Provide the [x, y] coordinate of the cell's center where the given text is located.  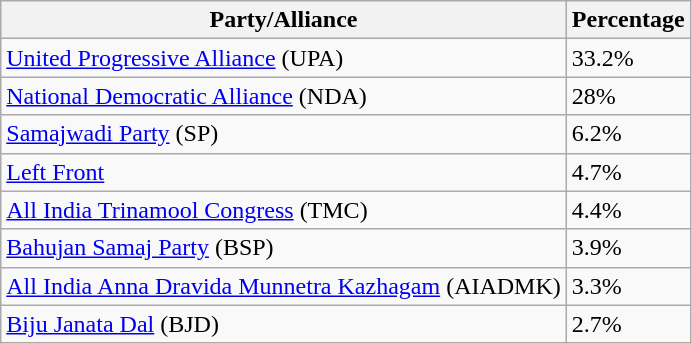
33.2% [628, 58]
National Democratic Alliance (NDA) [284, 96]
2.7% [628, 324]
3.9% [628, 248]
Party/Alliance [284, 20]
Biju Janata Dal (BJD) [284, 324]
Samajwadi Party (SP) [284, 134]
6.2% [628, 134]
Left Front [284, 172]
Percentage [628, 20]
All India Anna Dravida Munnetra Kazhagam (AIADMK) [284, 286]
United Progressive Alliance (UPA) [284, 58]
28% [628, 96]
3.3% [628, 286]
4.7% [628, 172]
Bahujan Samaj Party (BSP) [284, 248]
4.4% [628, 210]
All India Trinamool Congress (TMC) [284, 210]
